Identify which cell holds the provided text, then report its (x, y) central coordinate. 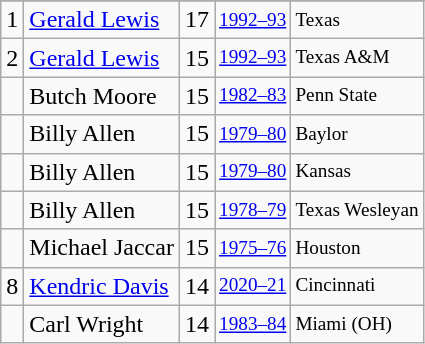
Carl Wright (102, 324)
1975–76 (253, 248)
Butch Moore (102, 96)
Houston (357, 248)
Baylor (357, 134)
Texas Wesleyan (357, 210)
Kendric Davis (102, 286)
Penn State (357, 96)
2 (12, 58)
17 (196, 20)
Texas A&M (357, 58)
1 (12, 20)
2020–21 (253, 286)
1982–83 (253, 96)
Cincinnati (357, 286)
Michael Jaccar (102, 248)
1978–79 (253, 210)
1983–84 (253, 324)
8 (12, 286)
Texas (357, 20)
Kansas (357, 172)
Miami (OH) (357, 324)
